Extract the [X, Y] coordinate from the center of the cell holding the provided text.  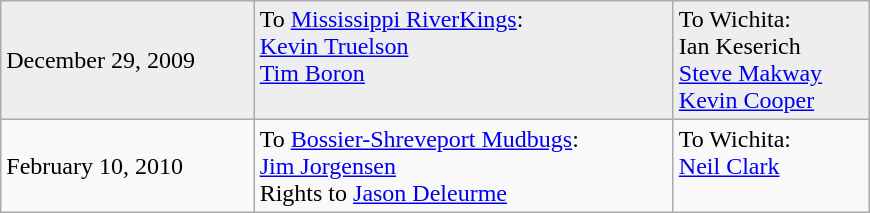
December 29, 2009 [128, 60]
February 10, 2010 [128, 166]
To Wichita: Ian Keserich Steve Makway Kevin Cooper [771, 60]
To Wichita: Neil Clark [771, 166]
To Bossier-Shreveport Mudbugs: Jim Jorgensen Rights to Jason Deleurme [464, 166]
To Mississippi RiverKings: Kevin Truelson Tim Boron [464, 60]
